Extract the (X, Y) coordinate from the center of the cell holding the provided text.  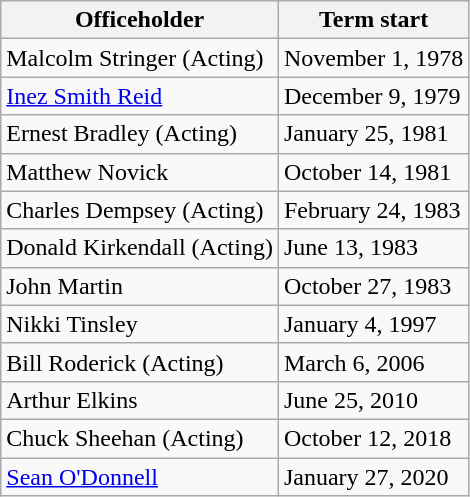
Sean O'Donnell (140, 477)
June 25, 2010 (373, 400)
John Martin (140, 286)
January 4, 1997 (373, 324)
Ernest Bradley (Acting) (140, 134)
Bill Roderick (Acting) (140, 362)
October 14, 1981 (373, 172)
October 12, 2018 (373, 438)
Chuck Sheehan (Acting) (140, 438)
November 1, 1978 (373, 58)
December 9, 1979 (373, 96)
January 27, 2020 (373, 477)
Matthew Novick (140, 172)
June 13, 1983 (373, 248)
Arthur Elkins (140, 400)
Inez Smith Reid (140, 96)
March 6, 2006 (373, 362)
January 25, 1981 (373, 134)
Nikki Tinsley (140, 324)
February 24, 1983 (373, 210)
Officeholder (140, 20)
Malcolm Stringer (Acting) (140, 58)
Donald Kirkendall (Acting) (140, 248)
Term start (373, 20)
Charles Dempsey (Acting) (140, 210)
October 27, 1983 (373, 286)
